Return the (X, Y) coordinate for the center point of the cell that contains the specified text.  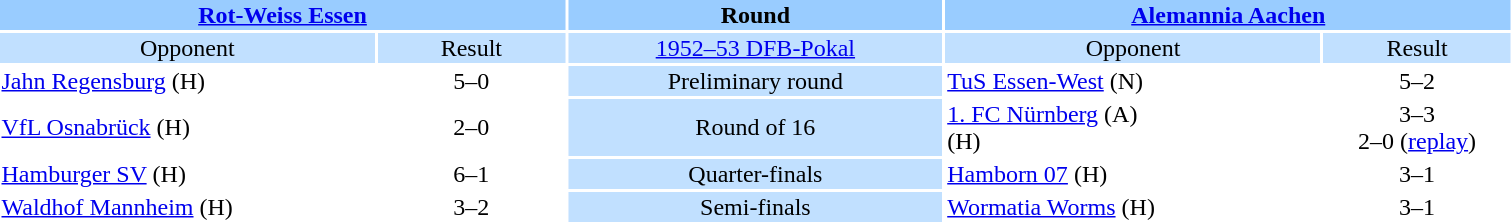
5–0 (472, 81)
TuS Essen-West (N) (1134, 81)
Hamborn 07 (H) (1134, 174)
6–1 (472, 174)
3–3 2–0 (replay) (1416, 128)
1952–53 DFB-Pokal (756, 48)
Waldhof Mannheim (H) (188, 207)
Jahn Regensburg (H) (188, 81)
Rot-Weiss Essen (282, 15)
Round of 16 (756, 128)
Preliminary round (756, 81)
Hamburger SV (H) (188, 174)
Wormatia Worms (H) (1134, 207)
1. FC Nürnberg (A) (H) (1134, 128)
Round (756, 15)
Quarter-finals (756, 174)
5–2 (1416, 81)
3–2 (472, 207)
Semi-finals (756, 207)
2–0 (472, 128)
Alemannia Aachen (1228, 15)
VfL Osnabrück (H) (188, 128)
